For the text-containing cell, return its midpoint in (x, y) coordinate format. 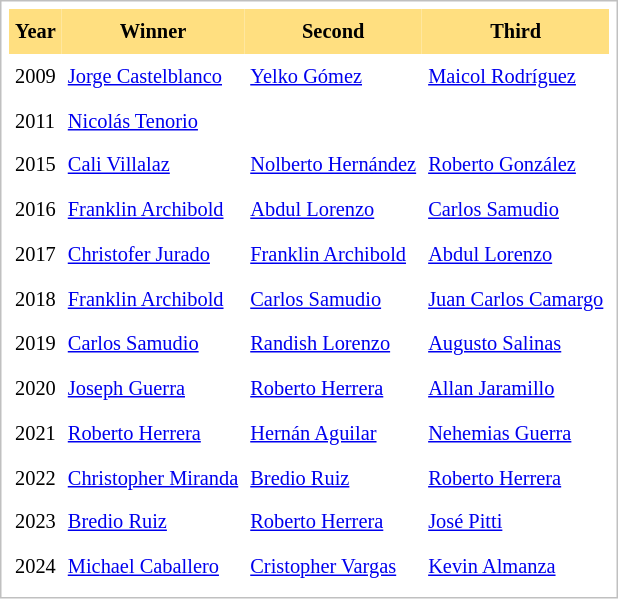
2015 (36, 166)
Jorge Castelblanco (153, 76)
Hernán Aguilar (333, 434)
José Pitti (516, 522)
Yelko Gómez (333, 76)
Second (333, 32)
Cali Villalaz (153, 166)
2020 (36, 388)
2016 (36, 210)
Third (516, 32)
Michael Caballero (153, 566)
Winner (153, 32)
2024 (36, 566)
Augusto Salinas (516, 344)
Nolberto Hernández (333, 166)
Joseph Guerra (153, 388)
Allan Jaramillo (516, 388)
2011 (36, 120)
2017 (36, 254)
2019 (36, 344)
Kevin Almanza (516, 566)
2009 (36, 76)
Roberto González (516, 166)
Nehemias Guerra (516, 434)
Nicolás Tenorio (153, 120)
2021 (36, 434)
Maicol Rodríguez (516, 76)
Juan Carlos Camargo (516, 300)
Randish Lorenzo (333, 344)
Year (36, 32)
2018 (36, 300)
Christofer Jurado (153, 254)
Cristopher Vargas (333, 566)
Christopher Miranda (153, 478)
2022 (36, 478)
2023 (36, 522)
